Output the [X, Y] coordinate of the center of the cell containing the given text.  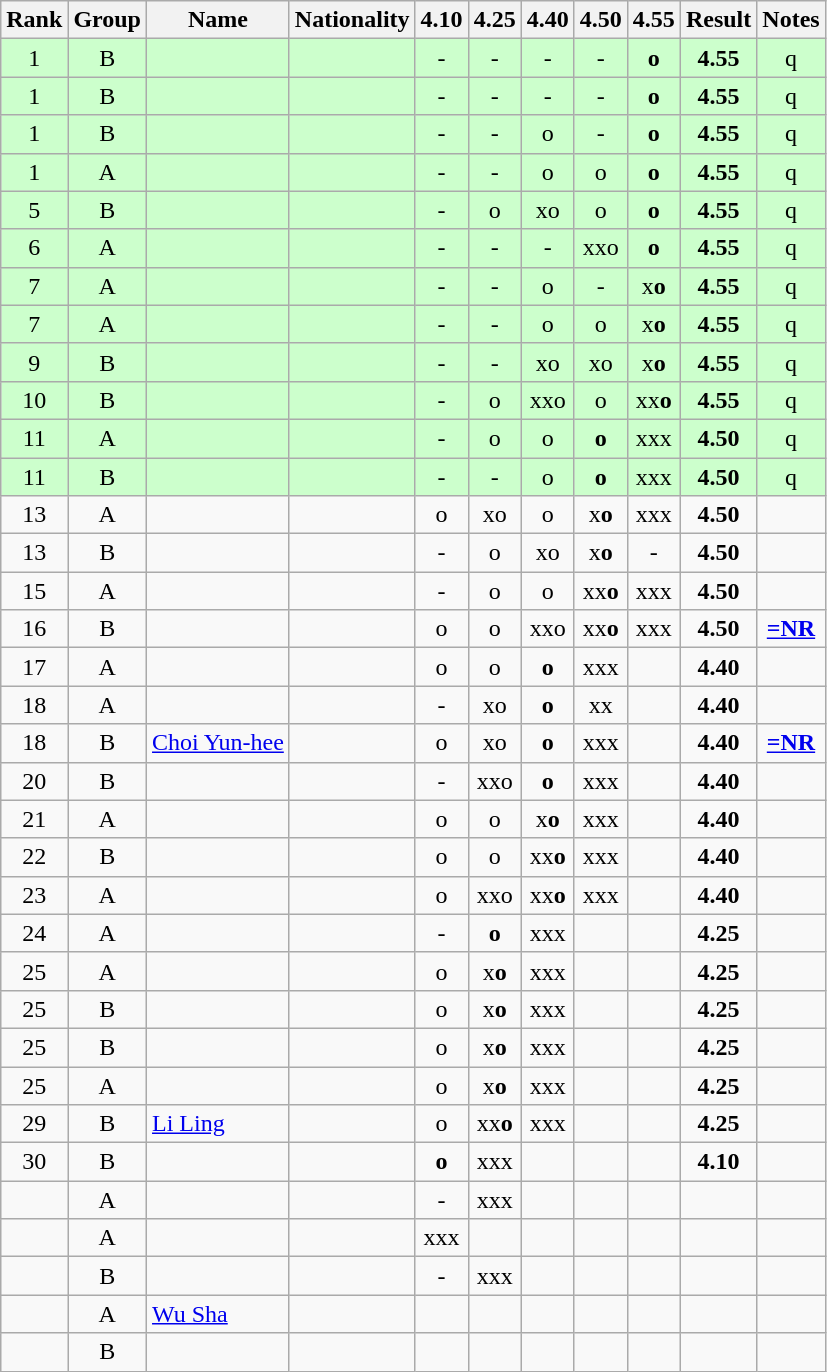
10 [34, 400]
22 [34, 857]
29 [34, 1124]
9 [34, 362]
30 [34, 1162]
21 [34, 819]
16 [34, 629]
17 [34, 667]
15 [34, 591]
Wu Sha [218, 1314]
Li Ling [218, 1124]
5 [34, 210]
Nationality [352, 20]
xx [600, 705]
Rank [34, 20]
Choi Yun-hee [218, 743]
24 [34, 933]
Group [108, 20]
Name [218, 20]
23 [34, 895]
6 [34, 248]
Result [718, 20]
Notes [791, 20]
20 [34, 781]
